Return the [x, y] coordinate for the center point of the cell that contains the specified text.  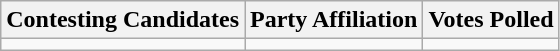
Votes Polled [491, 20]
Party Affiliation [334, 20]
Contesting Candidates [123, 20]
